Locate the cell with the specified text and output its (x, y) center coordinate. 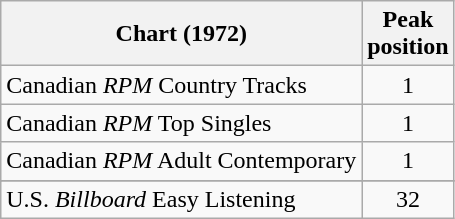
Chart (1972) (182, 34)
Canadian RPM Country Tracks (182, 85)
Canadian RPM Adult Contemporary (182, 161)
32 (408, 199)
Canadian RPM Top Singles (182, 123)
U.S. Billboard Easy Listening (182, 199)
Peakposition (408, 34)
